Return (X, Y) of the center of cell containing provided text 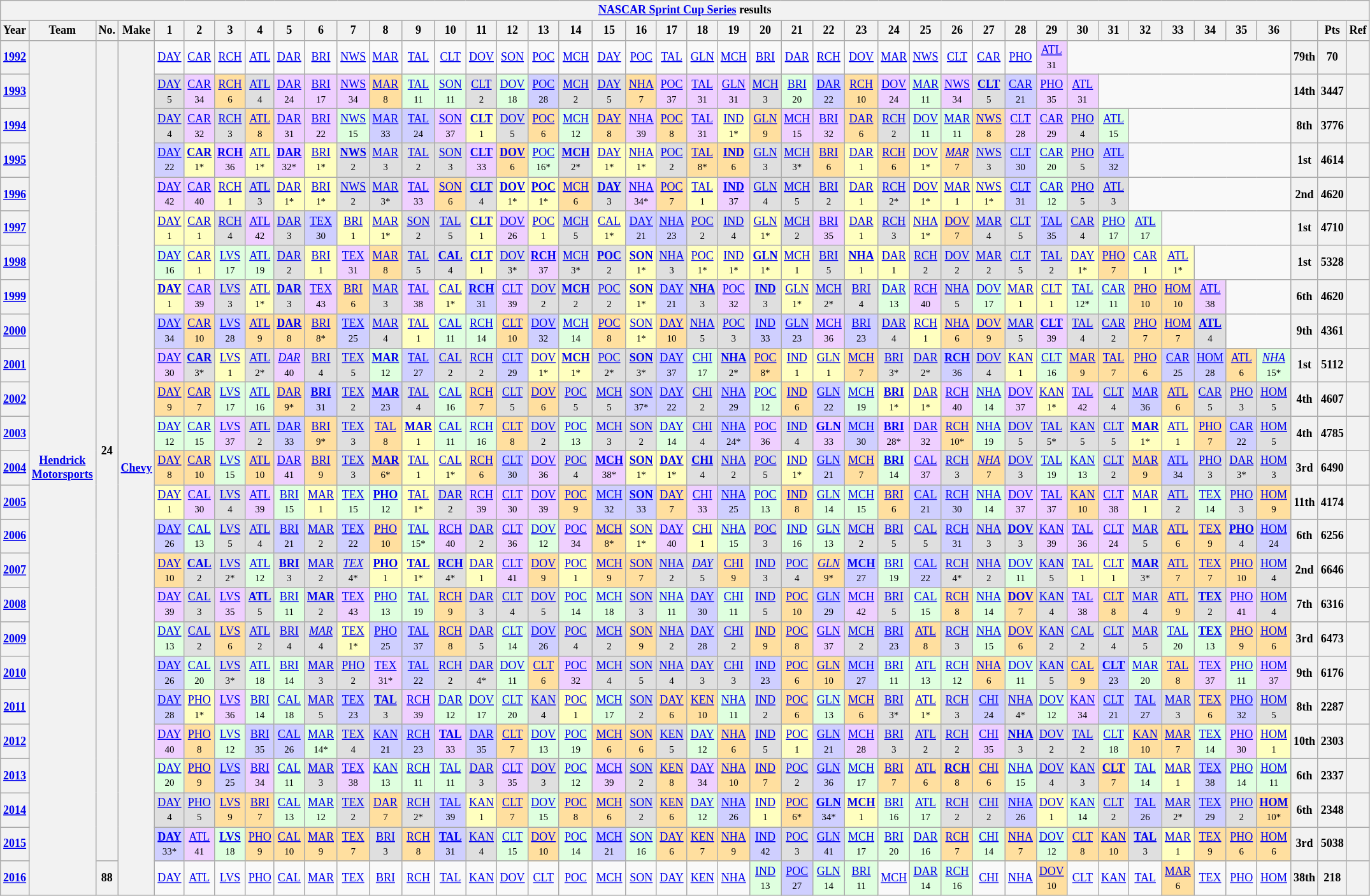
POC6* (797, 810)
KAN21 (386, 742)
7 (353, 31)
2004 (15, 468)
IND13 (765, 878)
Team (62, 31)
RCH14 (482, 331)
DOV36 (543, 468)
CHI35 (989, 742)
TEX13 (1211, 639)
6490 (1332, 468)
19 (733, 31)
CAR5 (1211, 400)
DAR2* (926, 365)
DOV15 (543, 810)
33 (1178, 31)
MCH28 (862, 742)
ATL2* (260, 365)
NHA4 (672, 673)
DAR9* (289, 400)
1996 (15, 194)
34 (1211, 31)
2013 (15, 776)
POC16* (543, 160)
CLT20 (512, 707)
TAL5* (1051, 433)
HOM7 (1178, 331)
2003 (15, 433)
DAY37 (672, 365)
LVS3* (231, 673)
KAN39 (1051, 536)
ATL41 (199, 844)
LVS15 (231, 468)
MCH9 (609, 570)
2287 (1332, 707)
3447 (1332, 92)
TAL26 (1145, 810)
NASCAR Sprint Cup Series results (685, 10)
NHA9 (733, 844)
CHI14 (989, 844)
HOM10* (1274, 810)
CAL10 (289, 844)
BRI2 (829, 194)
27 (989, 31)
CLT41 (512, 570)
5112 (1332, 365)
BRI22 (321, 126)
ATL39 (260, 502)
HOM28 (1211, 365)
MCH42 (862, 605)
28 (1021, 31)
NHA24* (733, 433)
KAN34 (1083, 707)
KEN7 (702, 844)
5328 (1332, 263)
CLT38 (1114, 502)
GLN9 (765, 126)
DAR6 (862, 126)
MCH38* (609, 468)
2006 (15, 536)
Year (15, 31)
6 (321, 31)
POC19 (576, 742)
LVS35 (231, 605)
PHO8 (199, 742)
1992 (15, 57)
IND2 (765, 707)
CLT15 (512, 844)
MCH30 (862, 433)
CLT35 (512, 776)
22 (829, 31)
LVS3 (231, 297)
36 (1274, 31)
SON33 (641, 502)
CAR2 (1114, 331)
RCH4 (231, 228)
PHO14 (1241, 776)
2016 (15, 878)
LVS36 (231, 707)
GLN31 (733, 92)
DAY16 (169, 263)
CAR25 (1178, 365)
DAY7 (672, 502)
MAR6* (386, 468)
NHA25 (733, 502)
32 (1145, 31)
88 (107, 878)
MAR33 (386, 126)
PHO1 (386, 570)
MAR20 (1145, 673)
DAR4 (894, 331)
CHI (989, 878)
POC9 (576, 502)
70 (1332, 57)
NHA2* (733, 365)
NWS15 (353, 126)
ATL12 (260, 570)
NWS3 (989, 160)
38th (1305, 878)
TAL36 (1083, 536)
KEN5 (672, 742)
BRI9* (321, 433)
RCH30 (957, 502)
MCH18 (609, 605)
TEX4 (353, 742)
BRI17 (321, 92)
TEX1* (353, 639)
2 (199, 31)
DAR32 (926, 433)
11th (1305, 502)
POC10 (797, 605)
NHA1 (862, 263)
GLN33 (829, 433)
BRI32 (829, 126)
2348 (1332, 810)
11 (482, 31)
DAR24 (289, 92)
2011 (15, 707)
Hendrick Motorsports (62, 468)
14 (576, 31)
CAL21 (926, 502)
MAR14* (321, 742)
CAR40 (199, 194)
13 (543, 31)
CAL (289, 878)
GLN29 (829, 605)
TEX23 (353, 707)
3 (231, 31)
POC28 (543, 92)
2005 (15, 502)
9 (419, 31)
RCH10* (957, 433)
GLN10 (829, 673)
PHO12 (386, 502)
4 (260, 31)
SON5 (641, 673)
DAY20 (169, 776)
HOM1 (1274, 742)
4785 (1332, 433)
DAR5 (482, 639)
GLN41 (829, 844)
RCH10 (862, 92)
DAR14 (926, 878)
TAL24 (419, 126)
MCH39 (609, 776)
CAL3 (199, 605)
3776 (1332, 126)
POC8* (765, 365)
BRI16 (894, 810)
GLN34* (829, 810)
CLT24 (1114, 536)
CAR12 (1051, 194)
CAR3* (199, 365)
KAN1* (1051, 400)
CAR1* (199, 160)
CLT31 (1021, 194)
IND37 (733, 194)
Ref (1358, 31)
TEX31 (353, 263)
1993 (15, 92)
CLT16 (1051, 365)
DAY14 (672, 433)
SON37 (450, 126)
CLT23 (1114, 673)
RCH37 (543, 263)
LVS9 (231, 810)
KAN2 (1051, 639)
GLN (702, 57)
PHO1* (199, 707)
Make (136, 31)
LVS4 (231, 502)
CLT29 (512, 365)
TEX4* (353, 570)
PHO41 (1241, 605)
DAY13 (169, 639)
1994 (15, 126)
LVS37 (231, 433)
CAL22 (926, 570)
NHA10 (733, 776)
SON7 (641, 570)
CHI3 (733, 673)
25 (926, 31)
6316 (1332, 605)
18 (702, 31)
RCH23 (419, 742)
NHA29 (733, 400)
GLN9* (829, 570)
MAR36 (1145, 400)
MCH19 (862, 400)
DAR22 (829, 92)
HOM9 (1274, 502)
DAR16 (926, 844)
CHI11 (733, 605)
HOM37 (1274, 673)
8 (386, 31)
POC37 (672, 92)
LVS25 (231, 776)
HOM10 (1178, 297)
NHA39 (641, 126)
GLN4 (765, 194)
TAL22 (419, 673)
2014 (15, 810)
10 (450, 31)
TAL35 (1051, 228)
LVS28 (231, 331)
TAL42 (1083, 400)
DOV18 (512, 92)
Chevy (136, 468)
ATL10 (260, 468)
KEN8 (672, 776)
ATL32 (1114, 160)
BRI21 (289, 536)
PHO13 (386, 605)
2010 (15, 673)
SON16 (641, 844)
CAL20 (199, 673)
MCH14 (576, 331)
TAL20 (1178, 639)
GLN23 (797, 331)
POC7 (672, 194)
CHI17 (702, 365)
CAR39 (199, 297)
2303 (1332, 742)
TAL8* (702, 160)
KEN10 (702, 707)
CAL5 (926, 536)
MCH36 (829, 331)
DAR40 (289, 365)
GLN37 (829, 639)
DOV39 (543, 502)
30 (1083, 31)
23 (862, 31)
20 (765, 31)
DAR31 (289, 126)
2337 (1332, 776)
TEX30 (321, 228)
GLN3 (765, 160)
4361 (1332, 331)
LVS1 (231, 365)
SON11 (450, 92)
TEX22 (353, 536)
1999 (15, 297)
15 (609, 31)
HOM24 (1274, 536)
DAR35 (482, 742)
LVS6 (231, 639)
ATL16 (260, 400)
IND16 (797, 536)
BRI34 (260, 776)
DAR13 (894, 297)
IND23 (765, 673)
21 (797, 31)
NHA23 (672, 228)
5038 (1332, 844)
CAR4 (1083, 228)
No. (107, 31)
ATL18 (260, 673)
CAR34 (199, 92)
RCH11 (419, 776)
BRI8* (321, 331)
7th (1305, 605)
DAR32* (289, 160)
TEX31* (386, 673)
IND33 (765, 331)
SON9 (641, 639)
TAL15* (419, 536)
TEX15 (353, 502)
PHO32 (1241, 707)
BRI28* (894, 433)
CLT21 (1114, 707)
17 (672, 31)
6176 (1332, 673)
1997 (15, 228)
MCH1* (576, 365)
DAY39 (169, 605)
BRI15 (289, 502)
218 (1332, 878)
DAR7 (386, 810)
12 (512, 31)
LVS2* (231, 570)
CHI1 (702, 536)
CAR20 (1051, 160)
TEX6 (1211, 707)
DAR3* (1241, 468)
KAN3 (1083, 776)
2015 (15, 844)
DAR4* (482, 673)
HOM11 (1274, 776)
CHI9 (733, 570)
IND42 (765, 844)
6473 (1332, 639)
ATL38 (1211, 297)
CAR15 (199, 433)
1 (169, 31)
4174 (1332, 502)
HOM (1274, 878)
DAY9 (169, 400)
ATL42 (260, 228)
DOV24 (894, 92)
TEX29 (1211, 810)
2002 (15, 400)
ATL15 (1114, 126)
DAR41 (289, 468)
GLN36 (829, 776)
MCH21 (609, 844)
LVS18 (231, 844)
NHA34* (641, 194)
2009 (15, 639)
TAL12* (1083, 297)
CLT14 (512, 639)
TAL7 (1114, 365)
TEX5 (353, 365)
PHO25 (386, 639)
CAR32 (199, 126)
DAR8 (289, 331)
14th (1305, 92)
BRI9 (321, 468)
2007 (15, 570)
POC36 (765, 433)
KEN6 (672, 810)
CLT28 (1021, 126)
SON3* (641, 365)
LVS (231, 878)
26 (957, 31)
MAR23 (386, 400)
DAY33* (169, 844)
4614 (1332, 160)
35 (1241, 31)
PHO11 (1241, 673)
CAL9 (1083, 673)
POC27 (797, 878)
PHO30 (1241, 742)
MCH8* (609, 536)
MCH4 (609, 673)
GLN1 (829, 365)
CAL16 (450, 400)
CAL18 (289, 707)
1995 (15, 160)
DAY42 (169, 194)
6256 (1332, 536)
DAR12 (450, 707)
ATL19 (260, 263)
DOV3* (512, 263)
CLT18 (1114, 742)
5 (289, 31)
10th (1305, 742)
2000 (15, 331)
CAL37 (926, 468)
MCH12 (576, 126)
TEX37 (1211, 673)
KAN14 (1083, 810)
MAR2* (1178, 810)
CAL15 (926, 605)
CLT33 (482, 160)
CLT10 (512, 331)
NHA19 (989, 433)
CLT36 (512, 536)
ATL13 (926, 673)
CAR7 (199, 400)
CHI24 (989, 707)
NWS8 (989, 126)
RCH9 (450, 605)
MCH32 (609, 502)
IND9 (765, 639)
NWS1* (989, 194)
MAR6 (1178, 878)
TEX25 (353, 331)
BRI31 (321, 400)
IND8 (797, 502)
NHA4* (1021, 707)
ATL5 (260, 605)
Pts (1332, 31)
DOV13 (543, 742)
CHI33 (702, 502)
CAR11 (1114, 297)
16 (641, 31)
CHI6 (989, 776)
TAL39 (450, 810)
IND7 (765, 776)
4710 (1332, 228)
CAL26 (289, 742)
BRI19 (894, 570)
2012 (15, 742)
GLN22 (829, 400)
CAR21 (1021, 92)
POC34 (576, 536)
PHO35 (1051, 92)
RCH12 (957, 673)
CAR22 (1241, 433)
NHA15* (1274, 365)
2008 (15, 605)
CLT6 (543, 673)
KEN (702, 878)
DOV32 (543, 331)
2001 (15, 365)
ATL7 (1178, 570)
CAL4 (450, 263)
4607 (1332, 400)
ATL34 (1178, 468)
1998 (15, 263)
6646 (1332, 570)
POC2* (609, 365)
DAR33 (289, 433)
TAL14 (1145, 776)
31 (1114, 31)
ATL1 (1178, 433)
CAL30 (199, 502)
SON37* (641, 400)
LVS12 (231, 742)
PHO17 (1114, 228)
CAR29 (1051, 126)
LVS5 (231, 536)
79th (1305, 57)
HOM3 (1274, 468)
DOV1 (1051, 810)
29 (1051, 31)
